Return the [x, y] coordinate for the center point of the cell that contains the specified text.  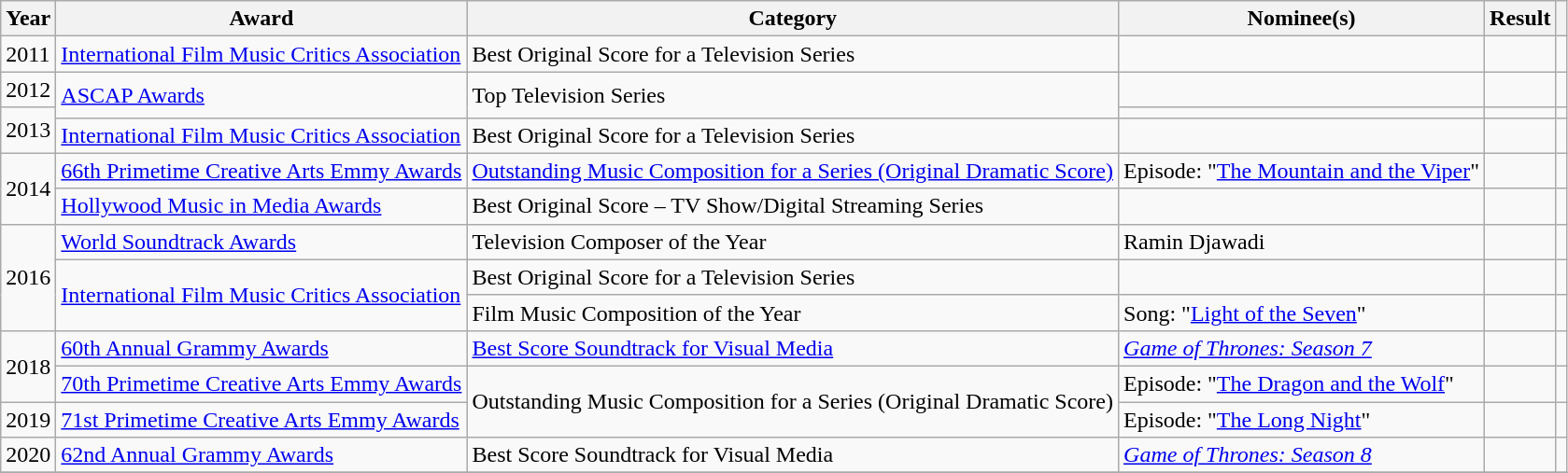
2018 [28, 366]
Hollywood Music in Media Awards [261, 206]
Best Original Score – TV Show/Digital Streaming Series [793, 206]
2012 [28, 90]
Category [793, 19]
66th Primetime Creative Arts Emmy Awards [261, 171]
2016 [28, 277]
Song: "Light of the Seven" [1302, 313]
70th Primetime Creative Arts Emmy Awards [261, 383]
62nd Annual Grammy Awards [261, 455]
Television Composer of the Year [793, 242]
2013 [28, 131]
ASCAP Awards [261, 95]
2014 [28, 188]
Episode: "The Dragon and the Wolf" [1302, 383]
Game of Thrones: Season 7 [1302, 348]
Top Television Series [793, 95]
Game of Thrones: Season 8 [1302, 455]
Episode: "The Mountain and the Viper" [1302, 171]
Award [261, 19]
Ramin Djawadi [1302, 242]
2011 [28, 54]
2019 [28, 419]
2020 [28, 455]
Result [1520, 19]
71st Primetime Creative Arts Emmy Awards [261, 419]
Year [28, 19]
Nominee(s) [1302, 19]
Episode: "The Long Night" [1302, 419]
World Soundtrack Awards [261, 242]
Film Music Composition of the Year [793, 313]
60th Annual Grammy Awards [261, 348]
